Determine the [x, y] coordinate at the center of the cell enclosing the given text.  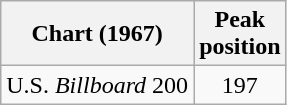
Peakposition [240, 34]
Chart (1967) [98, 34]
U.S. Billboard 200 [98, 85]
197 [240, 85]
